Scan for the cell matching the given text and deliver its (x, y) coordinate at center. 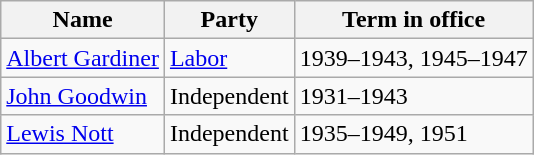
Name (83, 20)
1931–1943 (414, 96)
1939–1943, 1945–1947 (414, 58)
Labor (229, 58)
Party (229, 20)
Lewis Nott (83, 134)
John Goodwin (83, 96)
Albert Gardiner (83, 58)
1935–1949, 1951 (414, 134)
Term in office (414, 20)
